Extract the [X, Y] coordinate from the center of the cell holding the provided text.  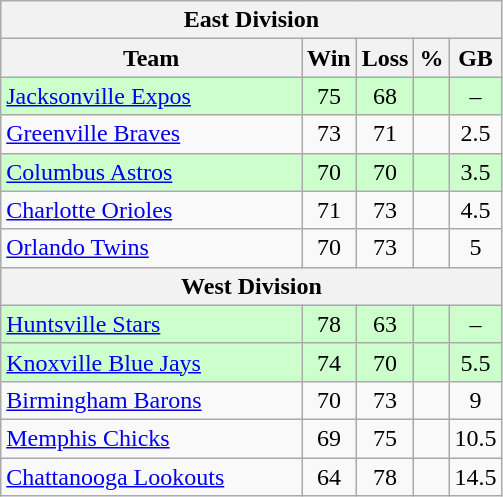
GB [476, 58]
69 [330, 438]
2.5 [476, 134]
5.5 [476, 362]
10.5 [476, 438]
Team [152, 58]
Charlotte Orioles [152, 210]
Loss [385, 58]
68 [385, 96]
63 [385, 324]
West Division [252, 286]
5 [476, 248]
4.5 [476, 210]
Birmingham Barons [152, 400]
Knoxville Blue Jays [152, 362]
Win [330, 58]
Orlando Twins [152, 248]
74 [330, 362]
9 [476, 400]
64 [330, 477]
3.5 [476, 172]
Jacksonville Expos [152, 96]
Columbus Astros [152, 172]
Memphis Chicks [152, 438]
Huntsville Stars [152, 324]
14.5 [476, 477]
Chattanooga Lookouts [152, 477]
East Division [252, 20]
% [432, 58]
Greenville Braves [152, 134]
